Return [x, y] of the center of cell containing provided text 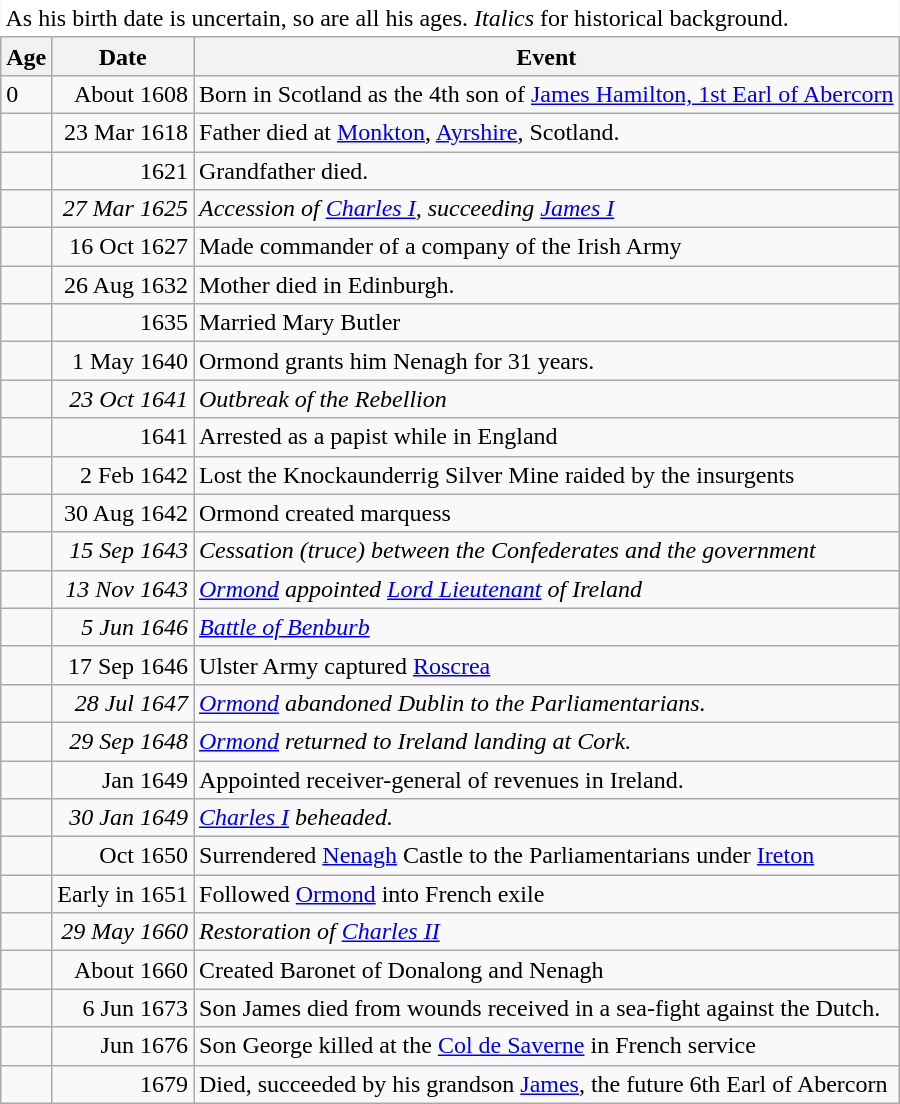
Outbreak of the Rebellion [547, 399]
13 Nov 1643 [123, 589]
Arrested as a papist while in England [547, 437]
Son George killed at the Col de Saverne in French service [547, 1046]
Appointed receiver-general of revenues in Ireland. [547, 779]
Born in Scotland as the 4th son of James Hamilton, 1st Earl of Abercorn [547, 94]
1621 [123, 171]
29 May 1660 [123, 932]
1679 [123, 1084]
Oct 1650 [123, 856]
Accession of Charles I, succeeding James I [547, 209]
Ulster Army captured Roscrea [547, 665]
Married Mary Butler [547, 323]
Jun 1676 [123, 1046]
As his birth date is uncertain, so are all his ages. Italics for historical background. [450, 18]
Father died at Monkton, Ayrshire, Scotland. [547, 132]
Grandfather died. [547, 171]
Charles I beheaded. [547, 818]
About 1608 [123, 94]
17 Sep 1646 [123, 665]
Ormond created marquess [547, 513]
30 Aug 1642 [123, 513]
23 Mar 1618 [123, 132]
23 Oct 1641 [123, 399]
Created Baronet of Donalong and Nenagh [547, 970]
Ormond abandoned Dublin to the Parliamentarians. [547, 703]
Early in 1651 [123, 894]
26 Aug 1632 [123, 285]
30 Jan 1649 [123, 818]
15 Sep 1643 [123, 551]
Ormond returned to Ireland landing at Cork. [547, 741]
1641 [123, 437]
27 Mar 1625 [123, 209]
29 Sep 1648 [123, 741]
2 Feb 1642 [123, 475]
About 1660 [123, 970]
Battle of Benburb [547, 627]
Followed Ormond into French exile [547, 894]
28 Jul 1647 [123, 703]
Died, succeeded by his grandson James, the future 6th Earl of Abercorn [547, 1084]
Event [547, 56]
Ormond appointed Lord Lieutenant of Ireland [547, 589]
Cessation (truce) between the Confederates and the government [547, 551]
5 Jun 1646 [123, 627]
Made commander of a company of the Irish Army [547, 247]
Age [26, 56]
6 Jun 1673 [123, 1008]
0 [26, 94]
Surrendered Nenagh Castle to the Parliamentarians under Ireton [547, 856]
Ormond grants him Nenagh for 31 years. [547, 361]
Restoration of Charles II [547, 932]
1 May 1640 [123, 361]
16 Oct 1627 [123, 247]
1635 [123, 323]
Lost the Knockaunderrig Silver Mine raided by the insurgents [547, 475]
Son James died from wounds received in a sea-fight against the Dutch. [547, 1008]
Date [123, 56]
Mother died in Edinburgh. [547, 285]
Jan 1649 [123, 779]
